Extract the [x, y] coordinate from the center of the cell holding the provided text.  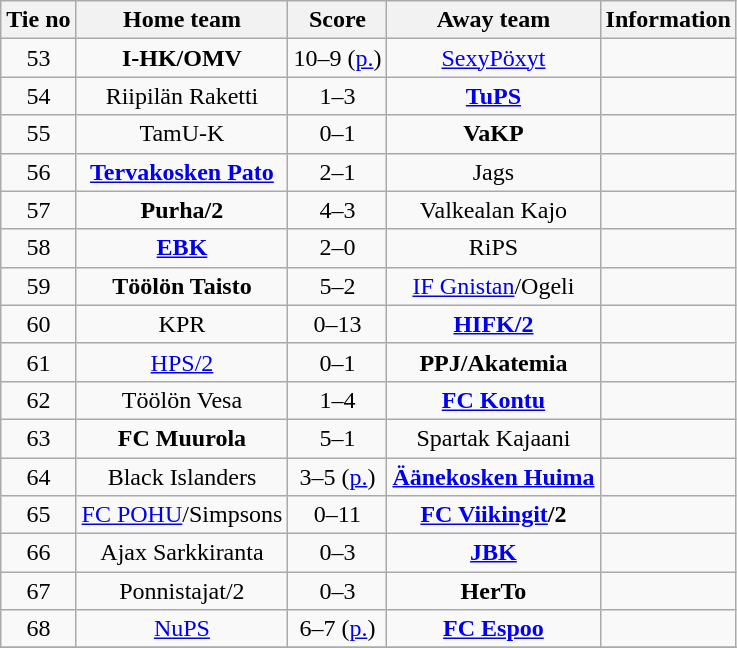
60 [38, 324]
64 [38, 477]
Valkealan Kajo [494, 210]
Score [338, 20]
Away team [494, 20]
FC Viikingit/2 [494, 515]
JBK [494, 553]
63 [38, 438]
KPR [182, 324]
55 [38, 134]
67 [38, 591]
Spartak Kajaani [494, 438]
68 [38, 629]
Äänekosken Huima [494, 477]
1–3 [338, 96]
65 [38, 515]
61 [38, 362]
59 [38, 286]
54 [38, 96]
1–4 [338, 400]
Tervakosken Pato [182, 172]
I-HK/OMV [182, 58]
TamU-K [182, 134]
HIFK/2 [494, 324]
0–11 [338, 515]
0–13 [338, 324]
Tie no [38, 20]
62 [38, 400]
66 [38, 553]
10–9 (p.) [338, 58]
FC Muurola [182, 438]
58 [38, 248]
Information [668, 20]
EBK [182, 248]
FC Espoo [494, 629]
Töölön Vesa [182, 400]
VaKP [494, 134]
57 [38, 210]
3–5 (p.) [338, 477]
56 [38, 172]
Jags [494, 172]
HerTo [494, 591]
NuPS [182, 629]
2–0 [338, 248]
HPS/2 [182, 362]
Black Islanders [182, 477]
SexyPöxyt [494, 58]
Töölön Taisto [182, 286]
4–3 [338, 210]
Ponnistajat/2 [182, 591]
Purha/2 [182, 210]
IF Gnistan/Ogeli [494, 286]
53 [38, 58]
5–1 [338, 438]
5–2 [338, 286]
Riipilän Raketti [182, 96]
Ajax Sarkkiranta [182, 553]
PPJ/Akatemia [494, 362]
FC POHU/Simpsons [182, 515]
6–7 (p.) [338, 629]
Home team [182, 20]
2–1 [338, 172]
FC Kontu [494, 400]
TuPS [494, 96]
RiPS [494, 248]
